Pinpoint the cell where the given text exists, returning its [X, Y] midpoint coordinate. 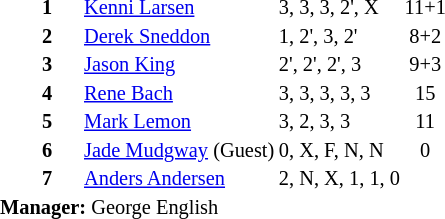
1, 2', 3, 2' [339, 36]
6 [60, 150]
Mark Lemon [178, 122]
7 [60, 180]
5 [60, 122]
3 [60, 66]
2', 2', 2', 3 [339, 66]
Derek Sneddon [178, 36]
Jason King [178, 66]
Anders Andersen [178, 180]
3, 3, 3, 3, 3 [339, 94]
Jade Mudgway (Guest) [178, 150]
2, N, X, 1, 1, 0 [339, 180]
3, 2, 3, 3 [339, 122]
2 [60, 36]
Rene Bach [178, 94]
4 [60, 94]
0, X, F, N, N [339, 150]
